Identify which cell holds the provided text, then report its (x, y) central coordinate. 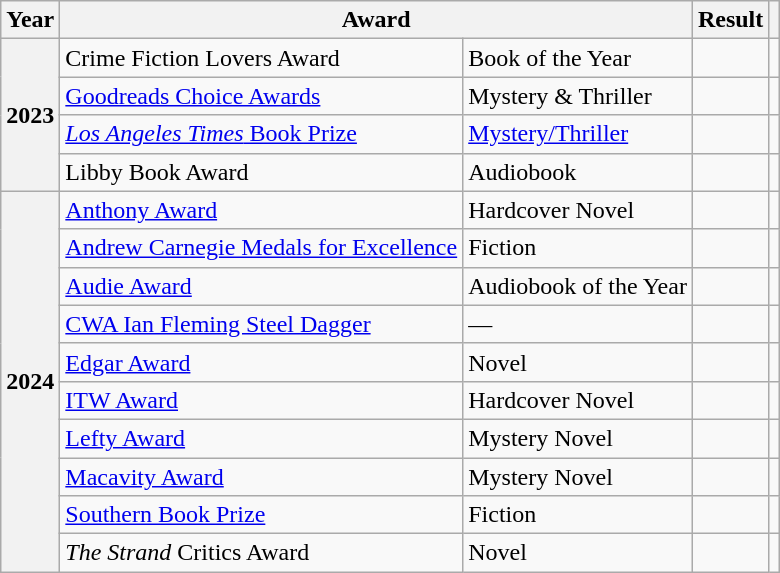
Award (376, 20)
Result (730, 20)
Mystery & Thriller (578, 96)
Mystery/Thriller (578, 134)
Libby Book Award (262, 172)
Macavity Award (262, 477)
ITW Award (262, 400)
Los Angeles Times Book Prize (262, 134)
2023 (30, 115)
The Strand Critics Award (262, 553)
Crime Fiction Lovers Award (262, 58)
— (578, 324)
Audiobook (578, 172)
Edgar Award (262, 362)
Audiobook of the Year (578, 286)
CWA Ian Fleming Steel Dagger (262, 324)
Goodreads Choice Awards (262, 96)
Book of the Year (578, 58)
Audie Award (262, 286)
Southern Book Prize (262, 515)
Year (30, 20)
Lefty Award (262, 438)
Andrew Carnegie Medals for Excellence (262, 248)
Anthony Award (262, 210)
2024 (30, 382)
